Find where the given text appears and provide that cell's center as (x, y) coordinate. 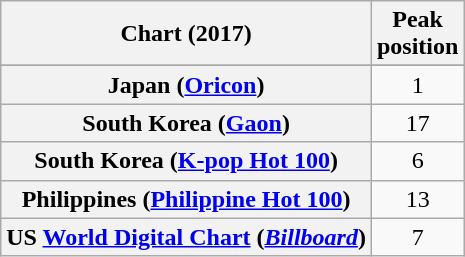
6 (417, 161)
7 (417, 237)
Peak position (417, 34)
South Korea (K-pop Hot 100) (186, 161)
US World Digital Chart (Billboard) (186, 237)
13 (417, 199)
Chart (2017) (186, 34)
1 (417, 85)
South Korea (Gaon) (186, 123)
Japan (Oricon) (186, 85)
Philippines (Philippine Hot 100) (186, 199)
17 (417, 123)
